Output the (X, Y) coordinate of the center of the cell containing the given text.  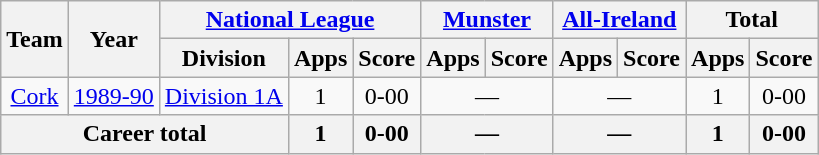
Career total (145, 134)
Cork (35, 96)
1989-90 (114, 96)
Year (114, 39)
Division 1A (224, 96)
Munster (487, 20)
All-Ireland (619, 20)
Team (35, 39)
National League (290, 20)
Division (224, 58)
Total (752, 20)
